Capture the cell that displays the provided text and extract its (X, Y) central coordinate. 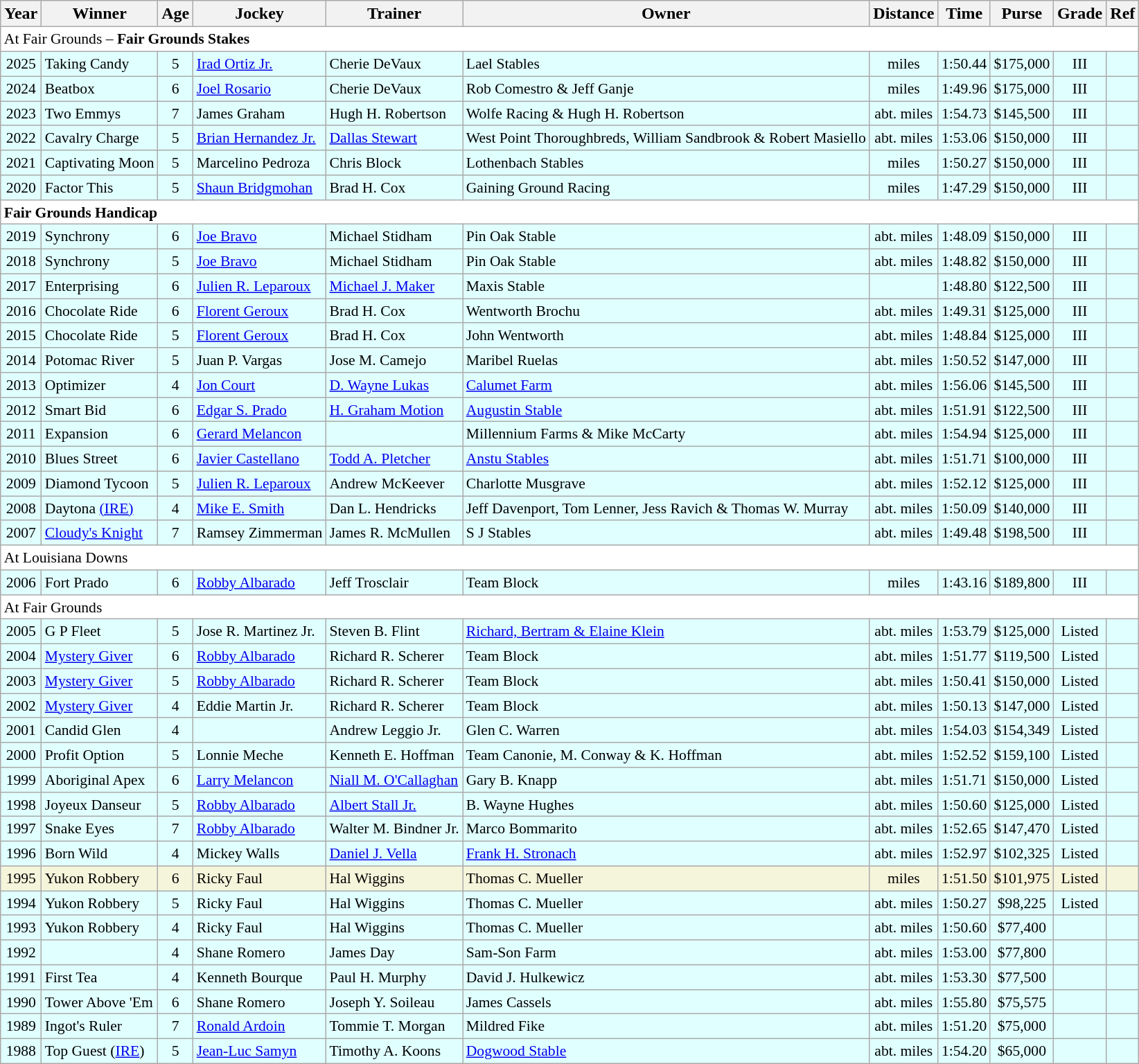
1995 (21, 878)
David J. Hulkewicz (666, 977)
Tommie T. Morgan (394, 1027)
Year (21, 14)
1:48.84 (964, 335)
Mildred Fike (666, 1027)
1:56.06 (964, 385)
1:47.29 (964, 188)
Augustin Stable (666, 409)
Charlotte Musgrave (666, 484)
Two Emmys (100, 114)
Mickey Walls (260, 853)
2013 (21, 385)
Kenneth Bourque (260, 977)
$65,000 (1021, 1051)
1:53.00 (964, 952)
Expansion (100, 434)
1:52.12 (964, 484)
1:51.50 (964, 878)
Jose R. Martinez Jr. (260, 632)
Maxis Stable (666, 286)
1:55.80 (964, 1002)
Winner (100, 14)
Timothy A. Koons (394, 1051)
2008 (21, 508)
1993 (21, 928)
Time (964, 14)
At Fair Grounds (569, 607)
G P Fleet (100, 632)
Anstu Stables (666, 459)
2015 (21, 335)
1:51.20 (964, 1027)
Team Canonie, M. Conway & K. Hoffman (666, 755)
Jose M. Camejo (394, 360)
Maribel Ruelas (666, 360)
Fort Prado (100, 583)
1994 (21, 903)
Dan L. Hendricks (394, 508)
1:53.79 (964, 632)
2022 (21, 138)
1:48.80 (964, 286)
James Day (394, 952)
Joseph Y. Soileau (394, 1002)
$98,225 (1021, 903)
Gaining Ground Racing (666, 188)
2025 (21, 64)
Wentworth Brochu (666, 311)
Niall M. O'Callaghan (394, 780)
1:49.96 (964, 89)
Candid Glen (100, 730)
2000 (21, 755)
Cloudy's Knight (100, 533)
Ingot's Ruler (100, 1027)
$119,500 (1021, 656)
Albert Stall Jr. (394, 804)
Lothenbach Stables (666, 163)
Steven B. Flint (394, 632)
John Wentworth (666, 335)
1:50.44 (964, 64)
Diamond Tycoon (100, 484)
1:51.77 (964, 656)
2018 (21, 261)
1:50.09 (964, 508)
Tower Above 'Em (100, 1002)
Juan P. Vargas (260, 360)
1:54.73 (964, 114)
Wolfe Racing & Hugh H. Robertson (666, 114)
Ronald Ardoin (260, 1027)
1:54.03 (964, 730)
1:52.52 (964, 755)
2012 (21, 409)
1:52.65 (964, 829)
2023 (21, 114)
Dogwood Stable (666, 1051)
Top Guest (IRE) (100, 1051)
2020 (21, 188)
1:54.94 (964, 434)
Edgar S. Prado (260, 409)
At Fair Grounds – Fair Grounds Stakes (569, 39)
1:50.52 (964, 360)
Joyeux Danseur (100, 804)
Millennium Farms & Mike McCarty (666, 434)
Grade (1079, 14)
$140,000 (1021, 508)
2016 (21, 311)
Optimizer (100, 385)
1:50.13 (964, 706)
1:48.82 (964, 261)
Jeff Davenport, Tom Lenner, Jess Ravich & Thomas W. Murray (666, 508)
2024 (21, 89)
Jockey (260, 14)
Rob Comestro & Jeff Ganje (666, 89)
Age (176, 14)
Trainer (394, 14)
Michael J. Maker (394, 286)
$159,100 (1021, 755)
1:51.91 (964, 409)
2014 (21, 360)
H. Graham Motion (394, 409)
1991 (21, 977)
At Louisiana Downs (569, 558)
Taking Candy (100, 64)
Todd A. Pletcher (394, 459)
Daniel J. Vella (394, 853)
Chris Block (394, 163)
Lonnie Meche (260, 755)
$75,575 (1021, 1002)
Enterprising (100, 286)
Daytona (IRE) (100, 508)
$77,500 (1021, 977)
$100,000 (1021, 459)
Jeff Trosclair (394, 583)
Mike E. Smith (260, 508)
Profit Option (100, 755)
$77,400 (1021, 928)
2003 (21, 681)
2004 (21, 656)
Smart Bid (100, 409)
$101,975 (1021, 878)
2006 (21, 583)
Walter M. Bindner Jr. (394, 829)
Andrew McKeever (394, 484)
Joel Rosario (260, 89)
2017 (21, 286)
1:49.48 (964, 533)
Beatbox (100, 89)
1998 (21, 804)
2007 (21, 533)
Glen C. Warren (666, 730)
1:53.30 (964, 977)
Aboriginal Apex (100, 780)
Irad Ortiz Jr. (260, 64)
James Graham (260, 114)
Frank H. Stronach (666, 853)
Dallas Stewart (394, 138)
$75,000 (1021, 1027)
Born Wild (100, 853)
2010 (21, 459)
1:54.20 (964, 1051)
1:53.06 (964, 138)
Gerard Melancon (260, 434)
1996 (21, 853)
2011 (21, 434)
Eddie Martin Jr. (260, 706)
Fair Grounds Handicap (569, 212)
2002 (21, 706)
$147,470 (1021, 829)
1:49.31 (964, 311)
Ramsey Zimmerman (260, 533)
Ref (1122, 14)
Hugh H. Robertson (394, 114)
1997 (21, 829)
$102,325 (1021, 853)
1989 (21, 1027)
Brian Hernandez Jr. (260, 138)
1:50.41 (964, 681)
Distance (903, 14)
Snake Eyes (100, 829)
1:48.09 (964, 237)
Jon Court (260, 385)
2021 (21, 163)
D. Wayne Lukas (394, 385)
Lael Stables (666, 64)
2005 (21, 632)
First Tea (100, 977)
2001 (21, 730)
$77,800 (1021, 952)
Sam-Son Farm (666, 952)
James Cassels (666, 1002)
Calumet Farm (666, 385)
1992 (21, 952)
Cavalry Charge (100, 138)
S J Stables (666, 533)
1990 (21, 1002)
Javier Castellano (260, 459)
Owner (666, 14)
Larry Melancon (260, 780)
Shaun Bridgmohan (260, 188)
1988 (21, 1051)
Purse (1021, 14)
Factor This (100, 188)
Marco Bommarito (666, 829)
Jean-Luc Samyn (260, 1051)
$198,500 (1021, 533)
Paul H. Murphy (394, 977)
$154,349 (1021, 730)
$189,800 (1021, 583)
Andrew Leggio Jr. (394, 730)
1:43.16 (964, 583)
B. Wayne Hughes (666, 804)
2019 (21, 237)
Captivating Moon (100, 163)
1999 (21, 780)
1:52.97 (964, 853)
Kenneth E. Hoffman (394, 755)
Marcelino Pedroza (260, 163)
2009 (21, 484)
James R. McMullen (394, 533)
West Point Thoroughbreds, William Sandbrook & Robert Masiello (666, 138)
Gary B. Knapp (666, 780)
Potomac River (100, 360)
Richard, Bertram & Elaine Klein (666, 632)
Blues Street (100, 459)
